Find where the given text appears and provide that cell's center as [X, Y] coordinate. 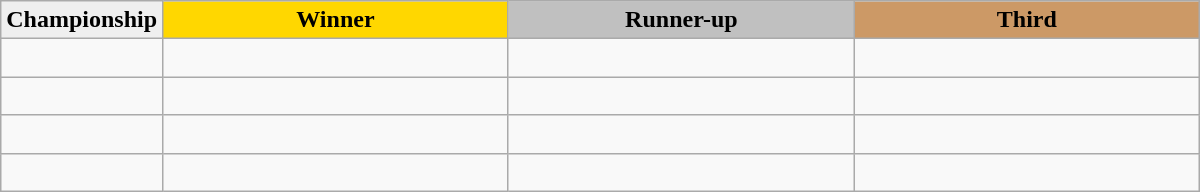
Winner [336, 20]
Championship [82, 20]
Runner-up [681, 20]
Third [1026, 20]
